Identify which cell holds the provided text, then report its [X, Y] central coordinate. 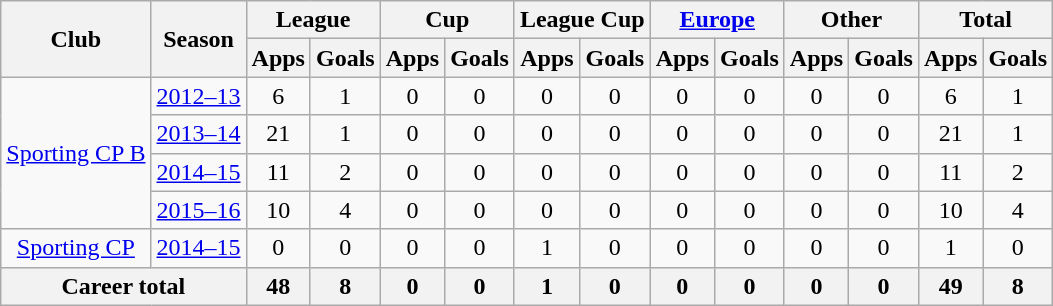
League Cup [582, 20]
48 [278, 286]
Sporting CP [76, 248]
Sporting CP B [76, 153]
Season [198, 39]
League [313, 20]
Career total [124, 286]
Total [985, 20]
2015–16 [198, 210]
2012–13 [198, 96]
Cup [447, 20]
Europe [717, 20]
2013–14 [198, 134]
Other [851, 20]
49 [950, 286]
Club [76, 39]
